Locate the cell with the specified text and output its [X, Y] center coordinate. 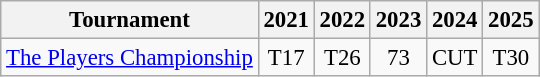
2024 [455, 20]
T26 [342, 58]
2021 [286, 20]
T17 [286, 58]
2025 [511, 20]
CUT [455, 58]
T30 [511, 58]
2022 [342, 20]
The Players Championship [130, 58]
Tournament [130, 20]
73 [398, 58]
2023 [398, 20]
